Detect which cell encompasses the target text, then output its [X, Y] center coordinate. 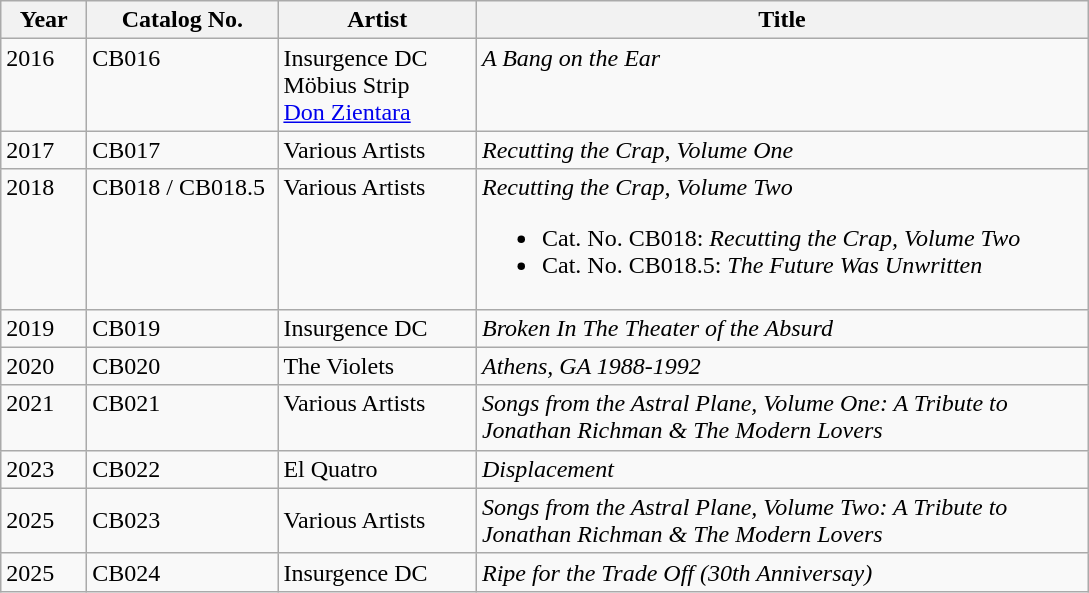
2018 [44, 239]
Insurgence DCMöbius StripDon Zientara [378, 85]
CB020 [182, 366]
Ripe for the Trade Off (30th Anniversay) [782, 572]
CB022 [182, 469]
Songs from the Astral Plane, Volume Two: A Tribute to Jonathan Richman & The Modern Lovers [782, 520]
CB019 [182, 328]
2017 [44, 150]
Year [44, 20]
2016 [44, 85]
2019 [44, 328]
2023 [44, 469]
The Violets [378, 366]
2021 [44, 418]
Recutting the Crap, Volume TwoCat. No. CB018: Recutting the Crap, Volume TwoCat. No. CB018.5: The Future Was Unwritten [782, 239]
Broken In The Theater of the Absurd [782, 328]
CB016 [182, 85]
CB017 [182, 150]
Artist [378, 20]
2020 [44, 366]
CB023 [182, 520]
Songs from the Astral Plane, Volume One: A Tribute to Jonathan Richman & The Modern Lovers [782, 418]
Title [782, 20]
Recutting the Crap, Volume One [782, 150]
A Bang on the Ear [782, 85]
El Quatro [378, 469]
Displacement [782, 469]
Athens, GA 1988-1992 [782, 366]
CB024 [182, 572]
CB021 [182, 418]
Catalog No. [182, 20]
CB018 / CB018.5 [182, 239]
